Capture the cell that displays the provided text and extract its [X, Y] central coordinate. 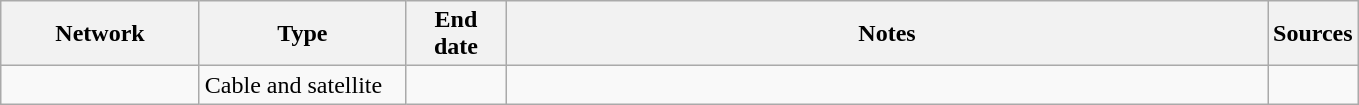
Type [302, 34]
End date [456, 34]
Network [100, 34]
Notes [886, 34]
Sources [1314, 34]
Cable and satellite [302, 85]
